Return (x, y) of the center of cell containing provided text 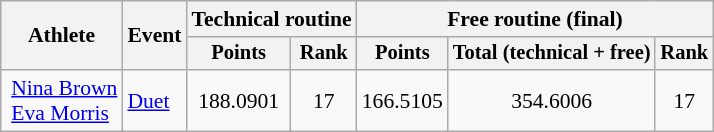
Free routine (final) (535, 19)
Total (technical + free) (552, 54)
Technical routine (272, 19)
166.5105 (402, 100)
Nina Brown Eva Morris (62, 100)
Duet (154, 100)
Athlete (62, 36)
354.6006 (552, 100)
Event (154, 36)
188.0901 (239, 100)
